Determine the [X, Y] coordinate at the center of the cell enclosing the given text.  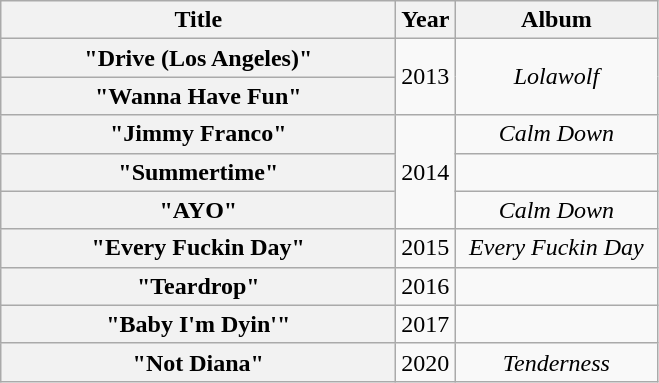
Lolawolf [556, 77]
Every Fuckin Day [556, 248]
Album [556, 20]
"Jimmy Franco" [198, 134]
"AYO" [198, 210]
"Baby I'm Dyin'" [198, 324]
2015 [426, 248]
Tenderness [556, 362]
2013 [426, 77]
"Drive (Los Angeles)" [198, 58]
"Every Fuckin Day" [198, 248]
2014 [426, 172]
"Wanna Have Fun" [198, 96]
"Teardrop" [198, 286]
"Not Diana" [198, 362]
"Summertime" [198, 172]
Year [426, 20]
2016 [426, 286]
2020 [426, 362]
2017 [426, 324]
Title [198, 20]
